Search for the cell housing the specified text and yield its (x, y) center coordinate. 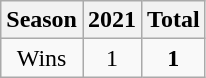
Total (174, 20)
2021 (112, 20)
Wins (42, 58)
Season (42, 20)
